Find where the given text appears and provide that cell's center as [x, y] coordinate. 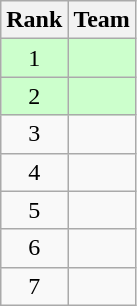
7 [34, 286]
Rank [34, 20]
1 [34, 58]
Team [102, 20]
3 [34, 134]
2 [34, 96]
6 [34, 248]
5 [34, 210]
4 [34, 172]
